Find where the given text appears and provide that cell's center as [x, y] coordinate. 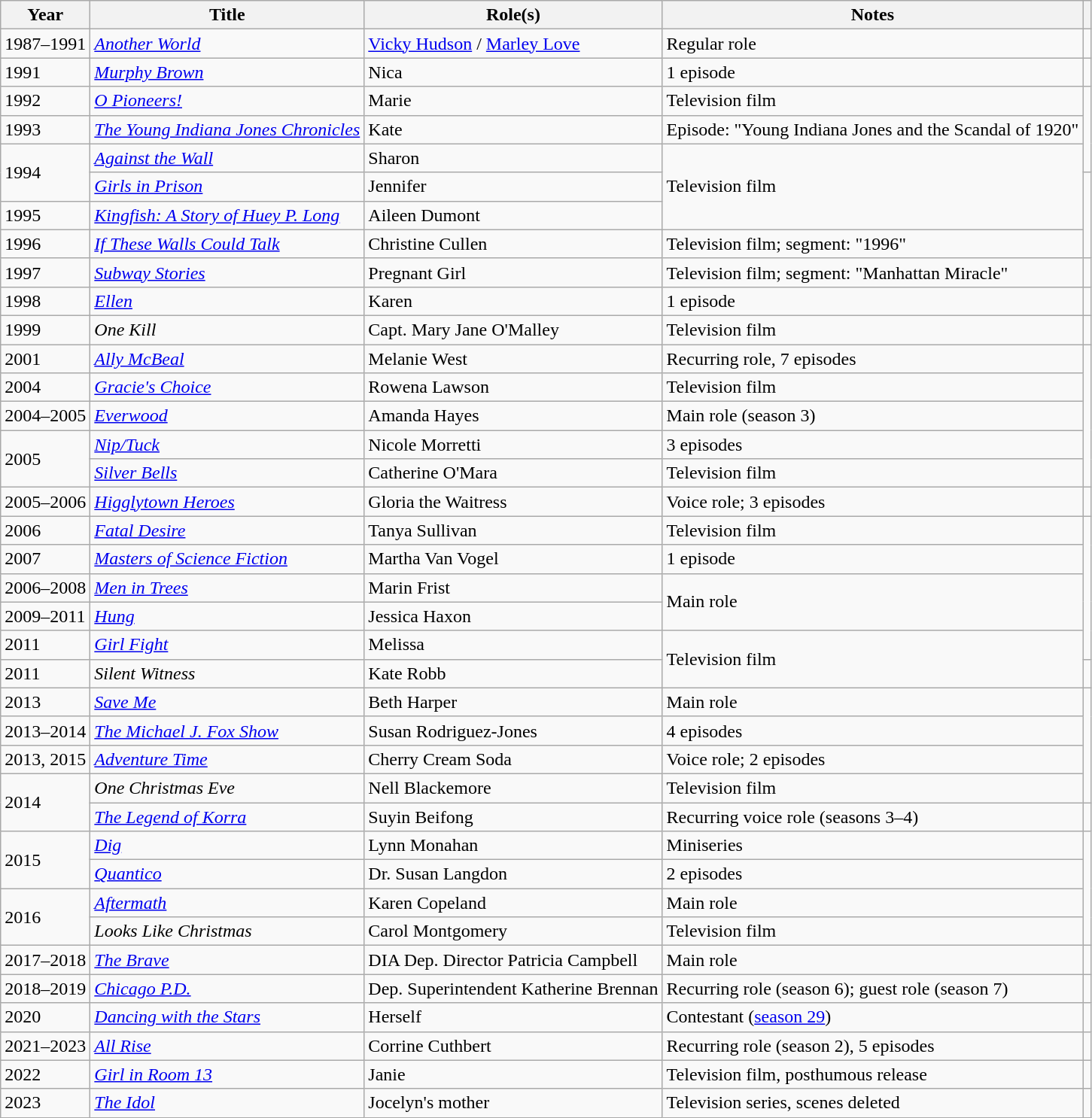
Fatal Desire [227, 530]
One Christmas Eve [227, 788]
Recurring role, 7 episodes [873, 359]
One Kill [227, 330]
Lynn Monahan [513, 846]
Sharon [513, 158]
1993 [45, 129]
2018–2019 [45, 989]
Suyin Beifong [513, 816]
Melanie West [513, 359]
Men in Trees [227, 588]
Kate Robb [513, 673]
Capt. Mary Jane O'Malley [513, 330]
Vicky Hudson / Marley Love [513, 44]
Tanya Sullivan [513, 530]
Save Me [227, 702]
Higglytown Heroes [227, 502]
Everwood [227, 416]
Television film, posthumous release [873, 1074]
Regular role [873, 44]
1996 [45, 244]
Voice role; 2 episodes [873, 759]
Christine Cullen [513, 244]
Rowena Lawson [513, 387]
1998 [45, 301]
Jocelyn's mother [513, 1103]
Karen Copeland [513, 903]
Kate [513, 129]
2005 [45, 459]
Ally McBeal [227, 359]
O Pioneers! [227, 101]
Recurring voice role (seasons 3–4) [873, 816]
Silver Bells [227, 473]
Murphy Brown [227, 72]
Contestant (season 29) [873, 1017]
Martha Van Vogel [513, 559]
Year [45, 15]
Dep. Superintendent Katherine Brennan [513, 989]
2004 [45, 387]
Jennifer [513, 187]
Television film; segment: "Manhattan Miracle" [873, 272]
Aftermath [227, 903]
Gracie's Choice [227, 387]
Beth Harper [513, 702]
Miniseries [873, 846]
2017–2018 [45, 960]
Dig [227, 846]
Susan Rodriguez-Jones [513, 731]
2013, 2015 [45, 759]
2022 [45, 1074]
Role(s) [513, 15]
2016 [45, 917]
Notes [873, 15]
The Brave [227, 960]
Silent Witness [227, 673]
Looks Like Christmas [227, 931]
Girls in Prison [227, 187]
Recurring role (season 2), 5 episodes [873, 1046]
2013 [45, 702]
Episode: "Young Indiana Jones and the Scandal of 1920" [873, 129]
Main role (season 3) [873, 416]
The Young Indiana Jones Chronicles [227, 129]
1987–1991 [45, 44]
2014 [45, 802]
Gloria the Waitress [513, 502]
Voice role; 3 episodes [873, 502]
DIA Dep. Director Patricia Campbell [513, 960]
2001 [45, 359]
Marin Frist [513, 588]
Catherine O'Mara [513, 473]
The Legend of Korra [227, 816]
Cherry Cream Soda [513, 759]
3 episodes [873, 445]
1999 [45, 330]
Marie [513, 101]
2007 [45, 559]
Girl in Room 13 [227, 1074]
The Idol [227, 1103]
Carol Montgomery [513, 931]
2015 [45, 860]
Against the Wall [227, 158]
2004–2005 [45, 416]
2020 [45, 1017]
Ellen [227, 301]
Kingfish: A Story of Huey P. Long [227, 215]
2009–2011 [45, 616]
1995 [45, 215]
If These Walls Could Talk [227, 244]
The Michael J. Fox Show [227, 731]
1997 [45, 272]
2006–2008 [45, 588]
Nip/Tuck [227, 445]
4 episodes [873, 731]
Karen [513, 301]
Dr. Susan Langdon [513, 874]
All Rise [227, 1046]
1991 [45, 72]
Quantico [227, 874]
2013–2014 [45, 731]
Melissa [513, 645]
Nell Blackemore [513, 788]
Pregnant Girl [513, 272]
Masters of Science Fiction [227, 559]
Adventure Time [227, 759]
Herself [513, 1017]
1994 [45, 172]
2023 [45, 1103]
Subway Stories [227, 272]
Chicago P.D. [227, 989]
Nicole Morretti [513, 445]
Amanda Hayes [513, 416]
Girl Fight [227, 645]
Janie [513, 1074]
Television film; segment: "1996" [873, 244]
Nica [513, 72]
Recurring role (season 6); guest role (season 7) [873, 989]
Television series, scenes deleted [873, 1103]
2021–2023 [45, 1046]
Corrine Cuthbert [513, 1046]
2006 [45, 530]
2 episodes [873, 874]
Another World [227, 44]
1992 [45, 101]
Dancing with the Stars [227, 1017]
Aileen Dumont [513, 215]
Title [227, 15]
Hung [227, 616]
2005–2006 [45, 502]
Jessica Haxon [513, 616]
